Locate the cell with the specified text and output its [X, Y] center coordinate. 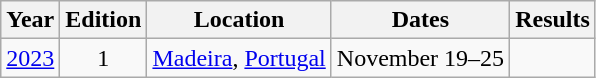
Location [239, 20]
Results [553, 20]
Edition [104, 20]
Madeira, Portugal [239, 58]
1 [104, 58]
November 19–25 [420, 58]
2023 [30, 58]
Dates [420, 20]
Year [30, 20]
